Return [X, Y] of the center of cell containing provided text 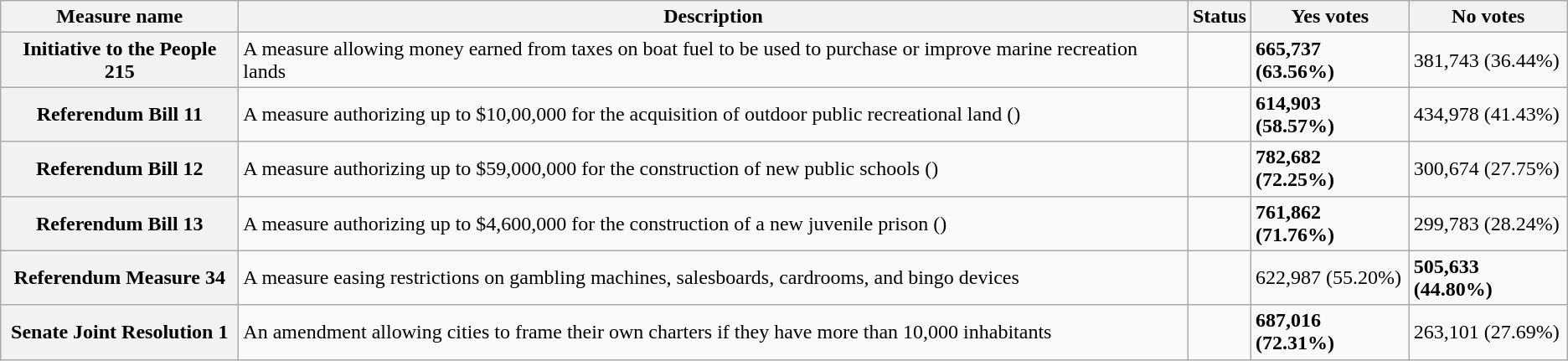
A measure authorizing up to $10,00,000 for the acquisition of outdoor public recreational land () [714, 114]
434,978 (41.43%) [1488, 114]
A measure authorizing up to $4,600,000 for the construction of a new juvenile prison () [714, 223]
622,987 (55.20%) [1330, 278]
299,783 (28.24%) [1488, 223]
A measure authorizing up to $59,000,000 for the construction of new public schools () [714, 169]
Referendum Bill 11 [120, 114]
Yes votes [1330, 17]
An amendment allowing cities to frame their own charters if they have more than 10,000 inhabitants [714, 332]
381,743 (36.44%) [1488, 60]
665,737 (63.56%) [1330, 60]
761,862 (71.76%) [1330, 223]
614,903 (58.57%) [1330, 114]
Initiative to the People 215 [120, 60]
Referendum Bill 13 [120, 223]
Senate Joint Resolution 1 [120, 332]
A measure allowing money earned from taxes on boat fuel to be used to purchase or improve marine recreation lands [714, 60]
Referendum Measure 34 [120, 278]
A measure easing restrictions on gambling machines, salesboards, cardrooms, and bingo devices [714, 278]
Measure name [120, 17]
No votes [1488, 17]
687,016 (72.31%) [1330, 332]
505,633 (44.80%) [1488, 278]
Description [714, 17]
263,101 (27.69%) [1488, 332]
Status [1220, 17]
300,674 (27.75%) [1488, 169]
782,682 (72.25%) [1330, 169]
Referendum Bill 12 [120, 169]
